Detect which cell encompasses the target text, then output its (x, y) center coordinate. 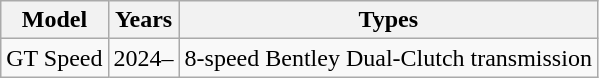
Years (144, 20)
Types (388, 20)
8-speed Bentley Dual-Clutch transmission (388, 58)
2024– (144, 58)
Model (54, 20)
GT Speed (54, 58)
